From the cell containing the given text, extract its center point as [x, y] coordinate. 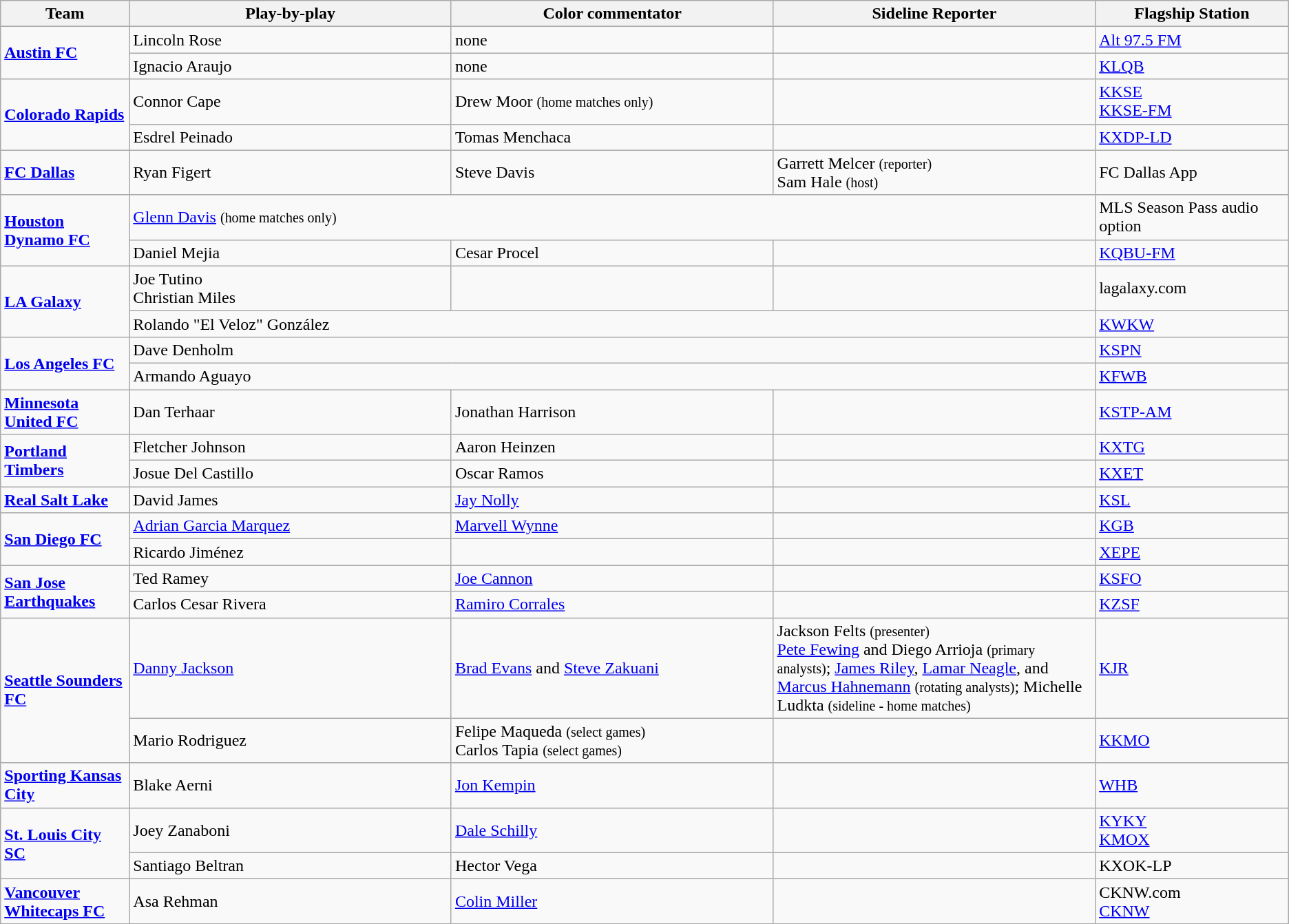
Dave Denholm [613, 350]
Colorado Rapids [65, 114]
KJR [1193, 668]
Dale Schilly [612, 830]
San Jose Earthquakes [65, 591]
KZSF [1193, 605]
Carlos Cesar Rivera [291, 605]
Adrian Garcia Marquez [291, 526]
Ryan Figert [291, 172]
lagalaxy.com [1193, 288]
Sideline Reporter [934, 14]
Color commentator [612, 14]
Felipe Maqueda (select games)Carlos Tapia (select games) [612, 741]
Ricardo Jiménez [291, 552]
Josue Del Castillo [291, 474]
Glenn Davis (home matches only) [613, 218]
Flagship Station [1193, 14]
KYKY KMOX [1193, 830]
KSPN [1193, 350]
Blake Aerni [291, 785]
KXDP-LD [1193, 137]
Garrett Melcer (reporter)Sam Hale (host) [934, 172]
Jon Kempin [612, 785]
KSL [1193, 500]
Colin Miller [612, 901]
Portland Timbers [65, 461]
Seattle Sounders FC [65, 690]
Connor Cape [291, 102]
XEPE [1193, 552]
KQBU-FM [1193, 253]
KXOK-LP [1193, 865]
Los Angeles FC [65, 363]
Cesar Procel [612, 253]
Jay Nolly [612, 500]
Marvell Wynne [612, 526]
Asa Rehman [291, 901]
Jonathan Harrison [612, 412]
Daniel Mejia [291, 253]
Rolando "El Veloz" González [613, 324]
Danny Jackson [291, 668]
Dan Terhaar [291, 412]
FC Dallas App [1193, 172]
KKMO [1193, 741]
Joe Cannon [612, 578]
Oscar Ramos [612, 474]
Play-by-play [291, 14]
Fletcher Johnson [291, 448]
Minnesota United FC [65, 412]
FC Dallas [65, 172]
Brad Evans and Steve Zakuani [612, 668]
Mario Rodriguez [291, 741]
Sporting Kansas City [65, 785]
Real Salt Lake [65, 500]
Team [65, 14]
Austin FC [65, 53]
Alt 97.5 FM [1193, 40]
KKSEKKSE-FM [1193, 102]
Steve Davis [612, 172]
KXTG [1193, 448]
Vancouver Whitecaps FC [65, 901]
Santiago Beltran [291, 865]
St. Louis City SC [65, 843]
Houston Dynamo FC [65, 230]
Hector Vega [612, 865]
WHB [1193, 785]
Armando Aguayo [613, 376]
Aaron Heinzen [612, 448]
Joey Zanaboni [291, 830]
Ramiro Corrales [612, 605]
Joe Tutino Christian Miles [291, 288]
Drew Moor (home matches only) [612, 102]
KXET [1193, 474]
KSFO [1193, 578]
KFWB [1193, 376]
LA Galaxy [65, 302]
KWKW [1193, 324]
KSTP-AM [1193, 412]
Esdrel Peinado [291, 137]
Lincoln Rose [291, 40]
San Diego FC [65, 539]
KLQB [1193, 66]
Tomas Menchaca [612, 137]
KGB [1193, 526]
CKNW.com CKNW [1193, 901]
David James [291, 500]
Ignacio Araujo [291, 66]
MLS Season Pass audio option [1193, 218]
Ted Ramey [291, 578]
